Detect which cell encompasses the target text, then output its [X, Y] center coordinate. 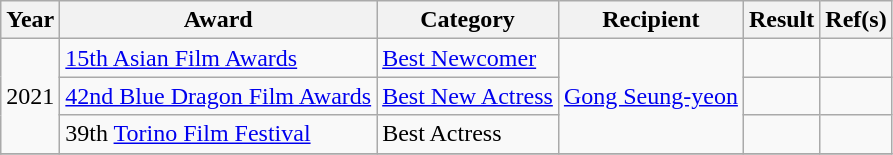
Gong Seung-yeon [650, 96]
2021 [30, 96]
Best Actress [468, 134]
Award [218, 20]
Recipient [650, 20]
Best New Actress [468, 96]
15th Asian Film Awards [218, 58]
39th Torino Film Festival [218, 134]
Best Newcomer [468, 58]
Ref(s) [856, 20]
Result [781, 20]
Category [468, 20]
Year [30, 20]
42nd Blue Dragon Film Awards [218, 96]
